Return (X, Y) of the center of cell containing provided text 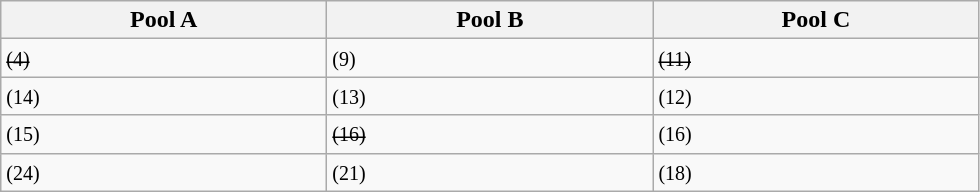
(4) (164, 58)
(9) (490, 58)
Pool C (816, 20)
(21) (490, 172)
(14) (164, 96)
(11) (816, 58)
(13) (490, 96)
(18) (816, 172)
Pool B (490, 20)
(12) (816, 96)
Pool A (164, 20)
(24) (164, 172)
(15) (164, 134)
